Extract the (x, y) coordinate from the center of the cell holding the provided text.  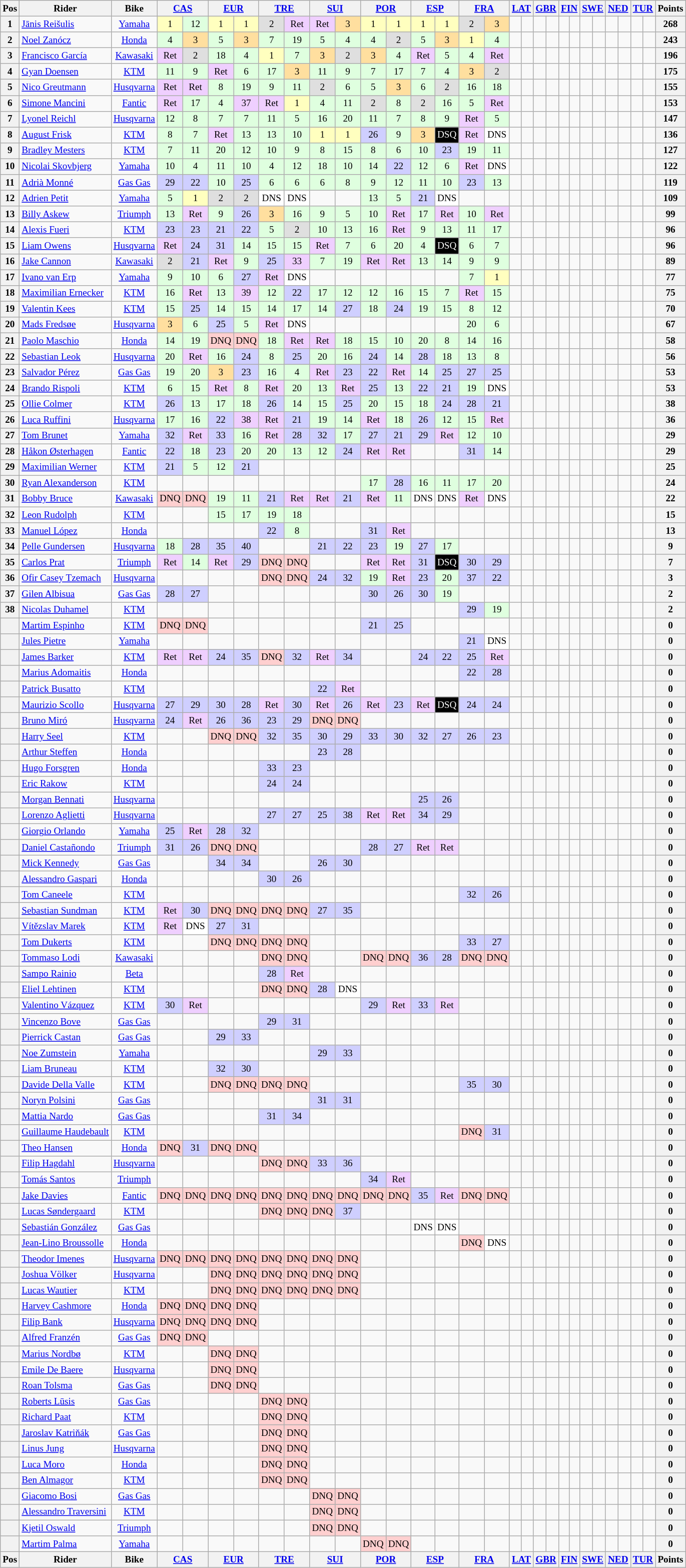
Bobby Bruce (65, 499)
August Frisk (65, 135)
Gilen Albisua (65, 594)
Patrick Busatto (65, 689)
Bradley Mesters (65, 151)
Roan Tolsma (65, 1385)
Valentin Kees (65, 309)
Tom Caneele (65, 895)
Roberts Lūsis (65, 1401)
Francisco García (65, 56)
89 (670, 262)
Paolo Maschio (65, 341)
James Barker (65, 657)
Brando Rispoli (65, 388)
Noe Zumstein (65, 1053)
Filip Hagdahl (65, 1164)
Leon Rudolph (65, 515)
Lucas Søndergaard (65, 1211)
Sebastián González (65, 1227)
75 (670, 293)
Guillaume Haudebault (65, 1132)
Alexis Fueri (65, 230)
Maximilian Werner (65, 467)
175 (670, 72)
Eric Rakow (65, 784)
Giacomo Bosi (65, 1496)
Billy Askew (65, 214)
Mick Kennedy (65, 863)
Jaroslav Katriňák (65, 1433)
Vincenzo Bove (65, 1022)
Adrià Monné (65, 183)
Jānis Reišulis (65, 24)
Håkon Østerhagen (65, 451)
Ollie Colmer (65, 404)
Lucas Wautier (65, 1290)
196 (670, 56)
Luca Moro (65, 1464)
Tom Dukerts (65, 942)
Kjetil Oswald (65, 1528)
56 (670, 357)
70 (670, 309)
Alfred Franzén (65, 1338)
Vítězslav Marek (65, 927)
Richard Paat (65, 1417)
Carlos Prat (65, 562)
Valentino Vázquez (65, 1006)
Giorgio Orlando (65, 832)
Lorenzo Aglietti (65, 816)
109 (670, 198)
Harry Seel (65, 736)
39 (246, 293)
Arthur Steffen (65, 752)
Ofir Casey Tzemach (65, 578)
Nicolai Skovbjerg (65, 167)
Liam Bruneau (65, 1069)
Nico Greutmann (65, 88)
Liam Owens (65, 246)
Martim Espinho (65, 626)
Daniel Castañondo (65, 848)
119 (670, 183)
Noryn Polsini (65, 1101)
Marius Adomaitis (65, 673)
268 (670, 24)
Harvey Cashmore (65, 1306)
Pierrick Castan (65, 1037)
Alessandro Gaspari (65, 879)
153 (670, 103)
Maurizio Scollo (65, 705)
Hugo Forsgren (65, 768)
136 (670, 135)
Linus Jung (65, 1449)
Beta (134, 974)
Ivano van Erp (65, 277)
77 (670, 277)
Mattia Nardo (65, 1116)
Bruno Miró (65, 720)
Jake Davies (65, 1196)
Marius Nordbø (65, 1354)
Eliel Lehtinen (65, 990)
67 (670, 325)
Morgan Bennati (65, 800)
99 (670, 214)
Mads Fredsøe (65, 325)
Jake Cannon (65, 262)
Adrien Petit (65, 198)
Noel Zanócz (65, 40)
243 (670, 40)
Sampo Rainio (65, 974)
Tommaso Lodi (65, 958)
Emile De Baere (65, 1370)
Manuel López (65, 531)
58 (670, 341)
Ryan Alexanderson (65, 483)
Simone Mancini (65, 103)
Alessandro Traversini (65, 1512)
Filip Bank (65, 1322)
Martim Palma (65, 1544)
Salvador Pérez (65, 372)
Sebastian Leok (65, 357)
Tom Brunet (65, 436)
40 (246, 546)
Davide Della Valle (65, 1085)
Ben Almagor (65, 1480)
Maximilian Ernecker (65, 293)
Joshua Völker (65, 1275)
Gyan Doensen (65, 72)
147 (670, 119)
Tomás Santos (65, 1180)
Theodor Imenes (65, 1259)
Lyonel Reichl (65, 119)
Luca Ruffini (65, 420)
127 (670, 151)
Jules Pietre (65, 641)
122 (670, 167)
Jean-Lino Broussolle (65, 1243)
Nicolas Duhamel (65, 610)
Sebastian Sundman (65, 911)
155 (670, 88)
Pelle Gundersen (65, 546)
Theo Hansen (65, 1148)
